Find where the given text appears and provide that cell's center as (x, y) coordinate. 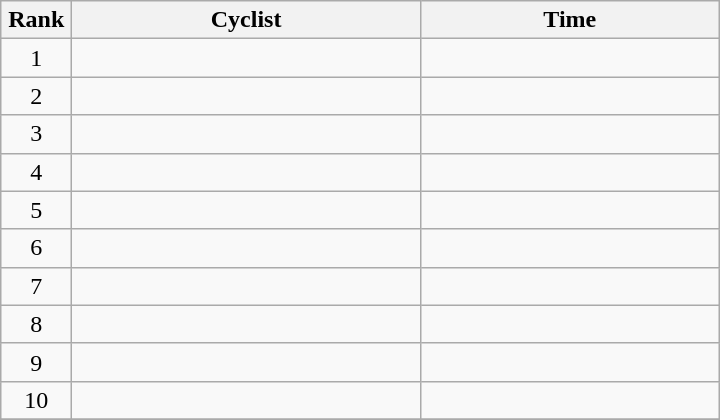
2 (36, 96)
8 (36, 324)
7 (36, 286)
1 (36, 58)
3 (36, 134)
Time (570, 20)
4 (36, 172)
9 (36, 362)
Rank (36, 20)
5 (36, 210)
Cyclist (246, 20)
10 (36, 400)
6 (36, 248)
